Locate the cell with the specified text and output its [x, y] center coordinate. 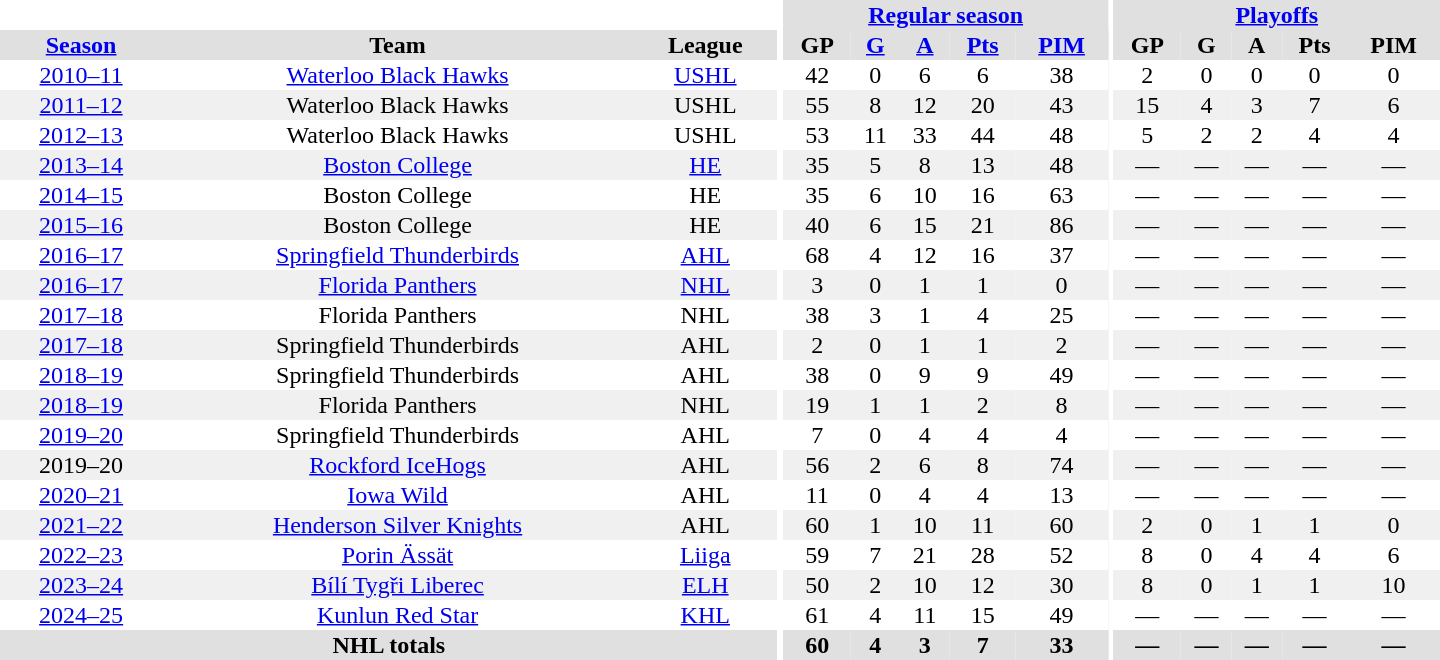
Iowa Wild [398, 495]
Bílí Tygři Liberec [398, 585]
2022–23 [81, 555]
Team [398, 45]
Playoffs [1276, 15]
Rockford IceHogs [398, 465]
44 [982, 135]
63 [1062, 195]
2011–12 [81, 105]
25 [1062, 315]
2013–14 [81, 165]
68 [817, 255]
30 [1062, 585]
KHL [706, 615]
ELH [706, 585]
56 [817, 465]
2021–22 [81, 525]
Porin Ässät [398, 555]
86 [1062, 225]
2012–13 [81, 135]
40 [817, 225]
Liiga [706, 555]
2014–15 [81, 195]
55 [817, 105]
League [706, 45]
59 [817, 555]
53 [817, 135]
Kunlun Red Star [398, 615]
2015–16 [81, 225]
Season [81, 45]
Regular season [946, 15]
Henderson Silver Knights [398, 525]
2010–11 [81, 75]
61 [817, 615]
2023–24 [81, 585]
2020–21 [81, 495]
20 [982, 105]
74 [1062, 465]
43 [1062, 105]
37 [1062, 255]
42 [817, 75]
19 [817, 405]
NHL totals [389, 645]
50 [817, 585]
28 [982, 555]
52 [1062, 555]
2024–25 [81, 615]
